Extract the (x, y) coordinate from the center of the cell holding the provided text.  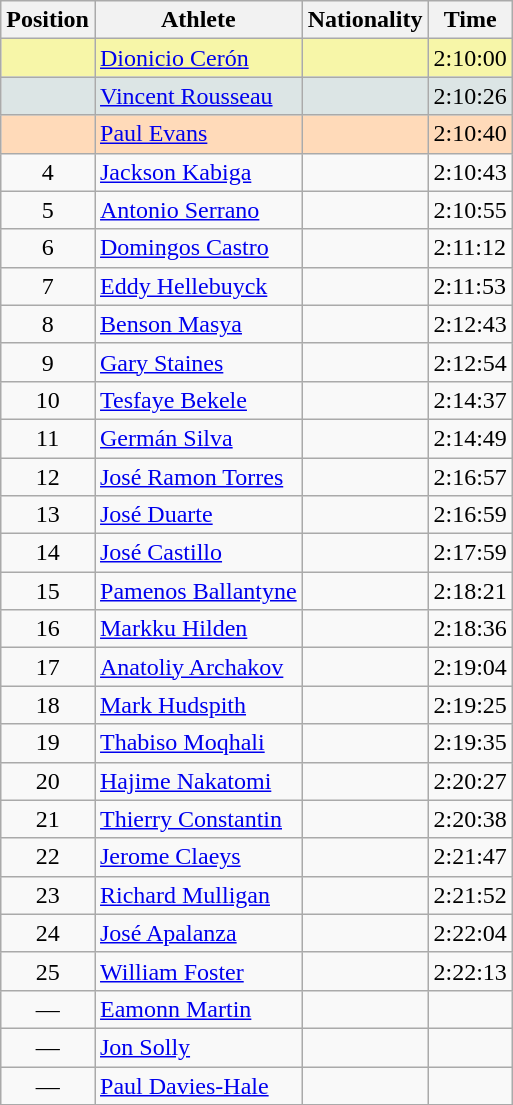
William Foster (198, 971)
2:10:43 (470, 172)
Jerome Claeys (198, 857)
21 (48, 819)
2:17:59 (470, 553)
2:10:55 (470, 210)
2:18:36 (470, 629)
Thabiso Moqhali (198, 743)
2:21:52 (470, 895)
16 (48, 629)
11 (48, 438)
Antonio Serrano (198, 210)
2:12:43 (470, 324)
9 (48, 362)
12 (48, 477)
2:14:49 (470, 438)
José Apalanza (198, 933)
Thierry Constantin (198, 819)
2:22:13 (470, 971)
2:22:04 (470, 933)
Hajime Nakatomi (198, 781)
15 (48, 591)
Jon Solly (198, 1047)
Benson Masya (198, 324)
24 (48, 933)
19 (48, 743)
Pamenos Ballantyne (198, 591)
18 (48, 705)
13 (48, 515)
Eddy Hellebuyck (198, 286)
Gary Staines (198, 362)
2:19:35 (470, 743)
José Castillo (198, 553)
5 (48, 210)
17 (48, 667)
Athlete (198, 20)
Position (48, 20)
Time (470, 20)
Richard Mulligan (198, 895)
2:10:40 (470, 134)
2:16:59 (470, 515)
22 (48, 857)
2:11:12 (470, 248)
6 (48, 248)
2:12:54 (470, 362)
8 (48, 324)
Domingos Castro (198, 248)
Mark Hudspith (198, 705)
Paul Evans (198, 134)
Paul Davies-Hale (198, 1085)
Nationality (365, 20)
2:16:57 (470, 477)
Dionicio Cerón (198, 58)
Markku Hilden (198, 629)
Vincent Rousseau (198, 96)
2:19:04 (470, 667)
Anatoliy Archakov (198, 667)
4 (48, 172)
20 (48, 781)
2:10:00 (470, 58)
2:18:21 (470, 591)
2:20:27 (470, 781)
7 (48, 286)
Jackson Kabiga (198, 172)
José Duarte (198, 515)
2:10:26 (470, 96)
2:20:38 (470, 819)
25 (48, 971)
Tesfaye Bekele (198, 400)
23 (48, 895)
2:14:37 (470, 400)
2:11:53 (470, 286)
10 (48, 400)
14 (48, 553)
Eamonn Martin (198, 1009)
2:21:47 (470, 857)
José Ramon Torres (198, 477)
2:19:25 (470, 705)
Germán Silva (198, 438)
